Return (x, y) of the center of cell containing provided text 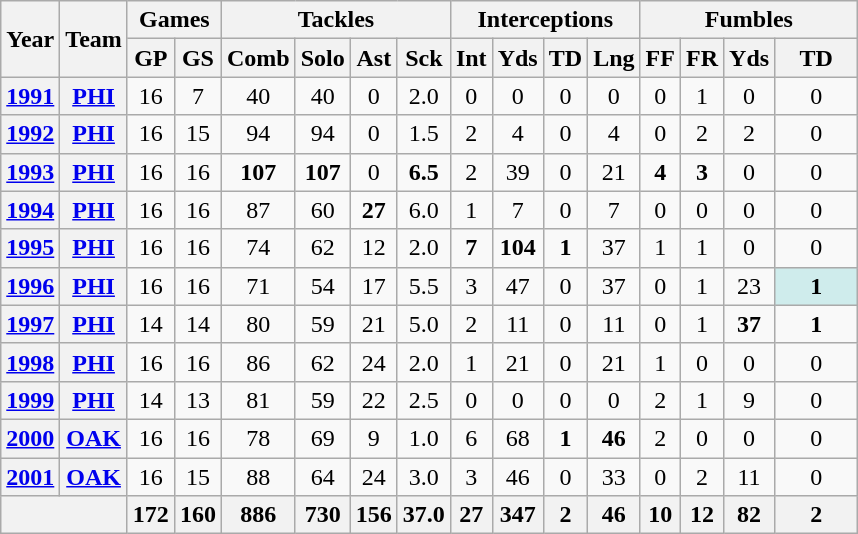
22 (374, 400)
6.5 (424, 172)
64 (322, 477)
37.0 (424, 515)
1995 (30, 248)
23 (750, 286)
104 (518, 248)
Games (174, 20)
1996 (30, 286)
6.0 (424, 210)
156 (374, 515)
1993 (30, 172)
47 (518, 286)
Interceptions (545, 20)
2.5 (424, 400)
Solo (322, 58)
71 (258, 286)
GS (198, 58)
Int (471, 58)
74 (258, 248)
886 (258, 515)
86 (258, 362)
17 (374, 286)
39 (518, 172)
1998 (30, 362)
FR (702, 58)
5.5 (424, 286)
1991 (30, 96)
69 (322, 438)
88 (258, 477)
80 (258, 324)
1997 (30, 324)
6 (471, 438)
54 (322, 286)
160 (198, 515)
81 (258, 400)
10 (660, 515)
78 (258, 438)
1.5 (424, 134)
730 (322, 515)
1999 (30, 400)
33 (614, 477)
1994 (30, 210)
172 (150, 515)
Ast (374, 58)
Comb (258, 58)
GP (150, 58)
2001 (30, 477)
Fumbles (749, 20)
3.0 (424, 477)
87 (258, 210)
82 (750, 515)
13 (198, 400)
Tackles (336, 20)
68 (518, 438)
5.0 (424, 324)
2000 (30, 438)
FF (660, 58)
347 (518, 515)
Sck (424, 58)
60 (322, 210)
1.0 (424, 438)
Lng (614, 58)
Year (30, 39)
Team (94, 39)
1992 (30, 134)
